Pinpoint the cell where the given text exists, returning its (X, Y) midpoint coordinate. 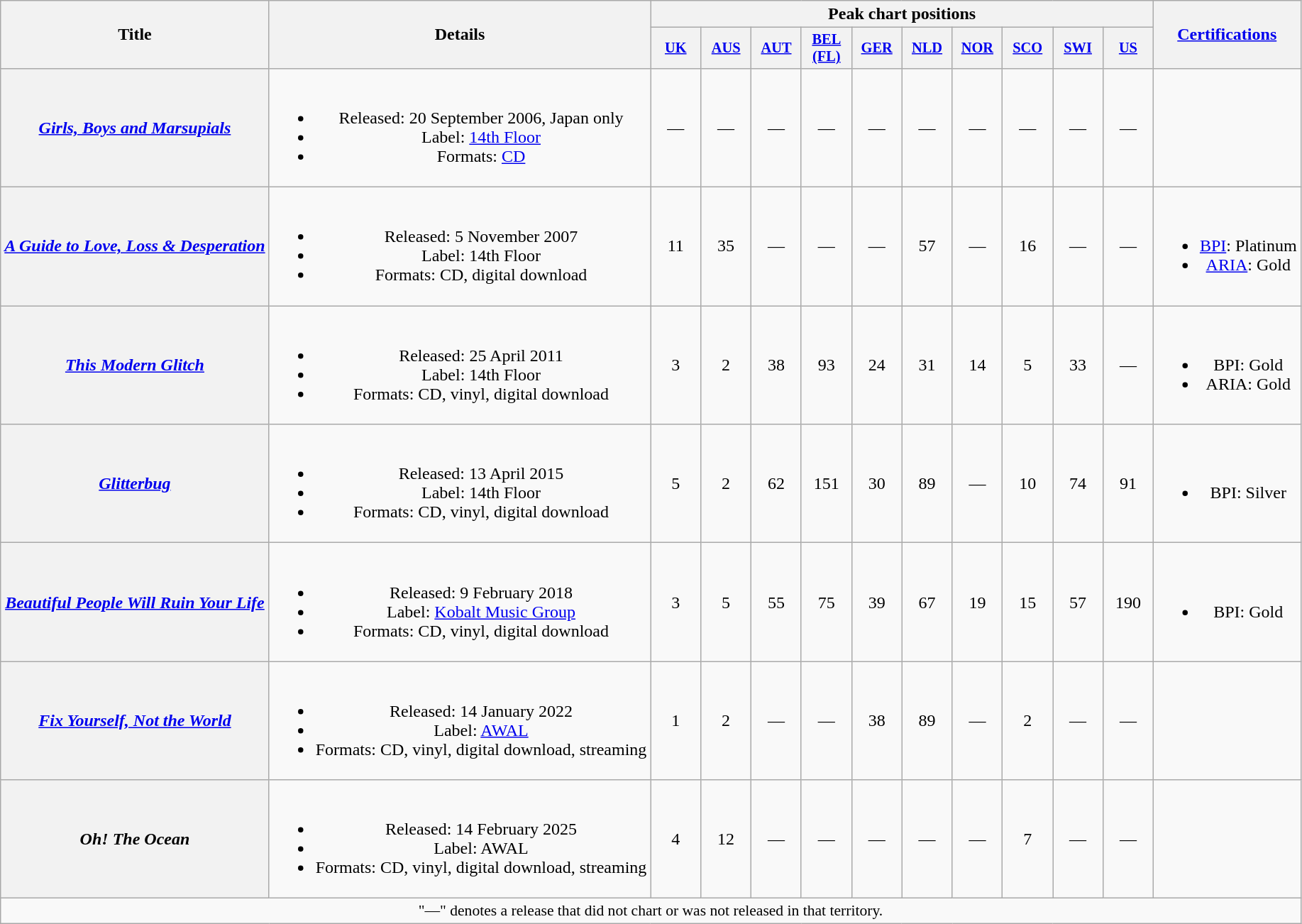
Released: 5 November 2007Label: 14th FloorFormats: CD, digital download (460, 247)
10 (1027, 484)
Title (135, 35)
Released: 14 February 2025Label: AWALFormats: CD, vinyl, digital download, streaming (460, 839)
Released: 13 April 2015Label: 14th FloorFormats: CD, vinyl, digital download (460, 484)
Fix Yourself, Not the World (135, 721)
SCO (1027, 48)
Girls, Boys and Marsupials (135, 128)
SWI (1078, 48)
30 (877, 484)
BPI: Silver (1227, 484)
BPI: PlatinumARIA: Gold (1227, 247)
A Guide to Love, Loss & Desperation (135, 247)
UK (675, 48)
Beautiful People Will Ruin Your Life (135, 602)
AUT (776, 48)
BPI: GoldARIA: Gold (1227, 365)
14 (978, 365)
31 (927, 365)
Certifications (1227, 35)
91 (1128, 484)
Glitterbug (135, 484)
93 (826, 365)
55 (776, 602)
7 (1027, 839)
16 (1027, 247)
4 (675, 839)
Released: 20 September 2006, Japan onlyLabel: 14th FloorFormats: CD (460, 128)
Peak chart positions (903, 14)
Oh! The Ocean (135, 839)
This Modern Glitch (135, 365)
1 (675, 721)
190 (1128, 602)
Details (460, 35)
BPI: Gold (1227, 602)
39 (877, 602)
151 (826, 484)
BEL(FL) (826, 48)
15 (1027, 602)
NOR (978, 48)
"—" denotes a release that did not chart or was not released in that territory. (651, 911)
AUS (727, 48)
24 (877, 365)
Released: 25 April 2011Label: 14th FloorFormats: CD, vinyl, digital download (460, 365)
74 (1078, 484)
33 (1078, 365)
35 (727, 247)
NLD (927, 48)
Released: 14 January 2022Label: AWALFormats: CD, vinyl, digital download, streaming (460, 721)
75 (826, 602)
GER (877, 48)
19 (978, 602)
Released: 9 February 2018Label: Kobalt Music GroupFormats: CD, vinyl, digital download (460, 602)
62 (776, 484)
11 (675, 247)
US (1128, 48)
12 (727, 839)
67 (927, 602)
